Search for the cell housing the specified text and yield its (X, Y) center coordinate. 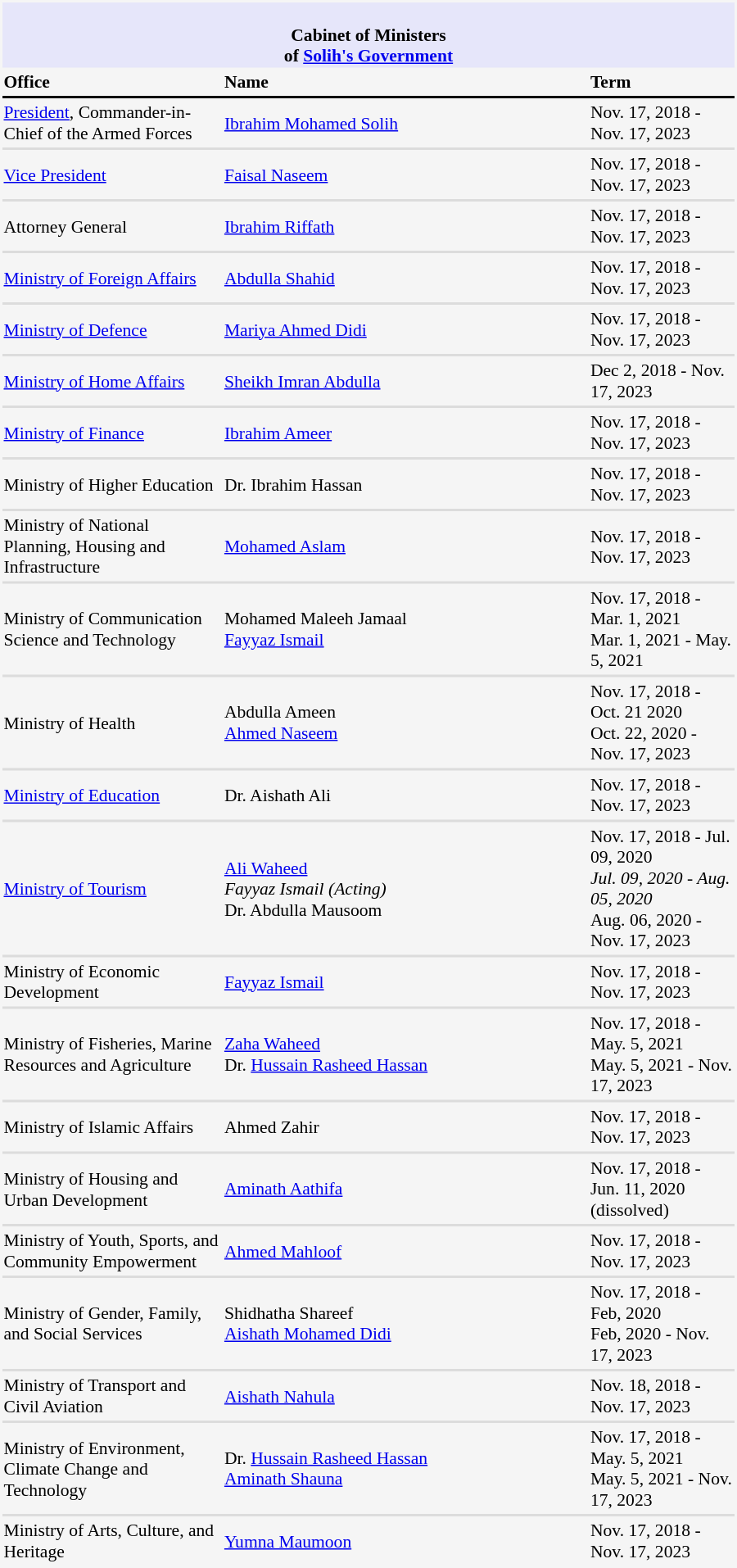
Cabinet of Ministersof Solih's Government (368, 35)
Term (662, 82)
Ministry of Housing and Urban Development (111, 1190)
Ministry of Finance (111, 433)
Aishath Nahula (405, 1396)
Ministry of Education (111, 795)
Ministry of Transport and Civil Aviation (111, 1396)
Nov. 17, 2018 - Jul. 09, 2020Jul. 09, 2020 - Aug. 05, 2020Aug. 06, 2020 - Nov. 17, 2023 (662, 888)
Mariya Ahmed Didi (405, 329)
Aminath Aathifa (405, 1190)
Ali WaheedFayyaz Ismail (Acting)Dr. Abdulla Mausoom (405, 888)
Faisal Naseem (405, 174)
Abdulla Shahid (405, 278)
Ministry of Tourism (111, 888)
Ministry of Economic Development (111, 982)
Ministry of Fisheries, Marine Resources and Agriculture (111, 1054)
Mohamed Maleeh JamaalFayyaz Ismail (405, 629)
President, Commander-in-Chief of the Armed Forces (111, 123)
Ministry of Youth, Sports, and Community Empowerment (111, 1251)
Office (111, 82)
Zaha WaheedDr. Hussain Rasheed Hassan (405, 1054)
Ministry of Higher Education (111, 484)
Sheikh Imran Abdulla (405, 381)
Ministry of Foreign Affairs (111, 278)
Name (405, 82)
Nov. 18, 2018 - Nov. 17, 2023 (662, 1396)
Ibrahim Mohamed Solih (405, 123)
Ministry of Defence (111, 329)
Ahmed Mahloof (405, 1251)
Ministry of Communication Science and Technology (111, 629)
Ibrahim Ameer (405, 433)
Ministry of Home Affairs (111, 381)
Ministry of Islamic Affairs (111, 1126)
Dr. Ibrahim Hassan (405, 484)
Nov. 17, 2018 - Feb, 2020Feb, 2020 - Nov. 17, 2023 (662, 1324)
Yumna Maumoon (405, 1541)
Ministry of Environment, Climate Change and Technology (111, 1468)
Dec 2, 2018 - Nov. 17, 2023 (662, 381)
Mohamed Aslam (405, 546)
Ministry of Gender, Family, and Social Services (111, 1324)
Ahmed Zahir (405, 1126)
Nov. 17, 2018 - Mar. 1, 2021Mar. 1, 2021 - May. 5, 2021 (662, 629)
Abdulla AmeenAhmed Naseem (405, 723)
Vice President (111, 174)
Ministry of National Planning, Housing and Infrastructure (111, 546)
Ministry of Arts, Culture, and Heritage (111, 1541)
Dr. Aishath Ali (405, 795)
Fayyaz Ismail (405, 982)
Nov. 17, 2018 - Oct. 21 2020Oct. 22, 2020 - Nov. 17, 2023 (662, 723)
Ministry of Health (111, 723)
Ibrahim Riffath (405, 226)
Nov. 17, 2018 - Jun. 11, 2020 (dissolved) (662, 1190)
Shidhatha ShareefAishath Mohamed Didi (405, 1324)
Dr. Hussain Rasheed HassanAminath Shauna (405, 1468)
Attorney General (111, 226)
